Find where the given text appears and provide that cell's center as (X, Y) coordinate. 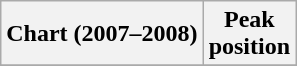
Chart (2007–2008) (102, 34)
Peakposition (249, 34)
